Detect which cell encompasses the target text, then output its [x, y] center coordinate. 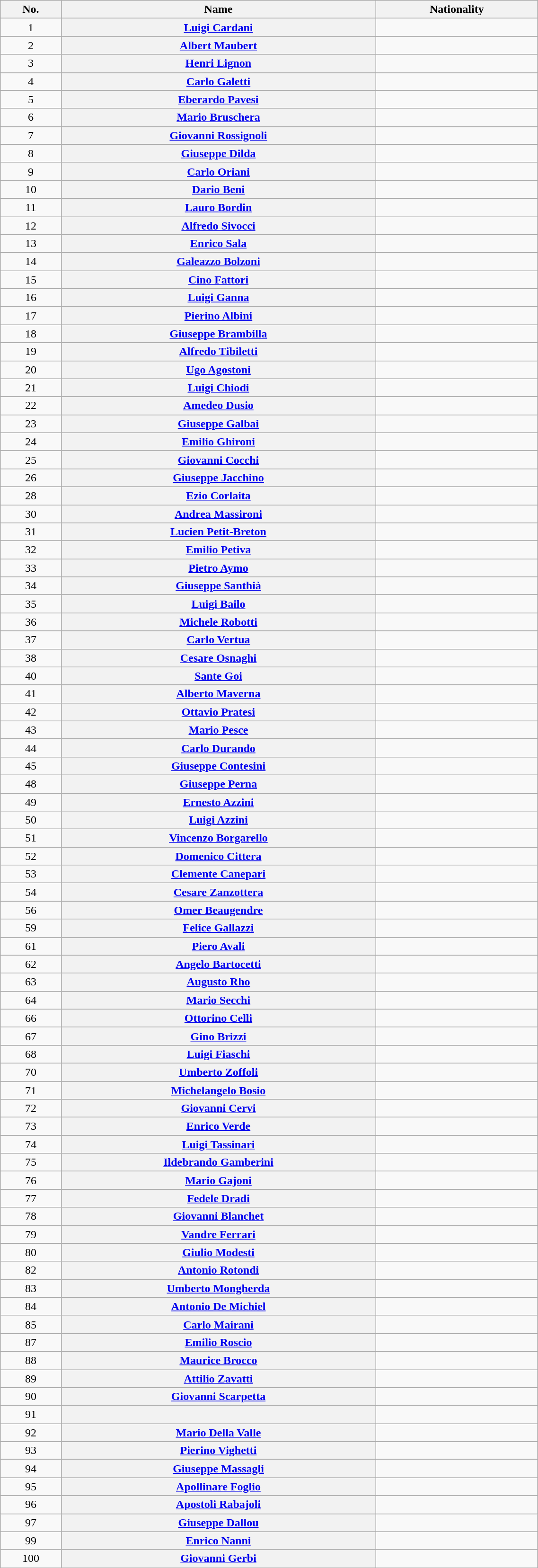
43 [31, 730]
Giuseppe Brambilla [219, 334]
Giuseppe Santhià [219, 586]
59 [31, 928]
61 [31, 946]
83 [31, 1288]
Enrico Sala [219, 244]
Luigi Azzini [219, 820]
88 [31, 1360]
17 [31, 316]
Giovanni Gerbi [219, 1559]
12 [31, 226]
Giuseppe Dallou [219, 1523]
34 [31, 586]
66 [31, 1018]
Mario Della Valle [219, 1433]
Giovanni Cocchi [219, 460]
Eberardo Pavesi [219, 99]
Michele Robotti [219, 622]
78 [31, 1216]
85 [31, 1324]
Nationality [457, 9]
Maurice Brocco [219, 1360]
37 [31, 640]
Omer Beaugendre [219, 910]
Vandre Ferrari [219, 1234]
Name [219, 9]
Carlo Mairani [219, 1324]
84 [31, 1306]
33 [31, 568]
Enrico Verde [219, 1126]
Gino Brizzi [219, 1036]
41 [31, 694]
Emilio Ghironi [219, 442]
Giuseppe Massagli [219, 1469]
51 [31, 838]
70 [31, 1072]
4 [31, 81]
64 [31, 1000]
Ezio Corlaita [219, 496]
82 [31, 1270]
Apostoli Rabajoli [219, 1505]
Pierino Albini [219, 316]
71 [31, 1090]
48 [31, 784]
20 [31, 370]
95 [31, 1487]
Carlo Galetti [219, 81]
Sante Goi [219, 676]
56 [31, 910]
45 [31, 766]
26 [31, 478]
Mario Secchi [219, 1000]
52 [31, 856]
63 [31, 982]
100 [31, 1559]
3 [31, 63]
Antonio Rotondi [219, 1270]
Augusto Rho [219, 982]
Giuseppe Contesini [219, 766]
90 [31, 1397]
97 [31, 1523]
Cesare Zanzottera [219, 892]
Giuseppe Jacchino [219, 478]
Andrea Massironi [219, 514]
Giovanni Scarpetta [219, 1397]
Carlo Vertua [219, 640]
Alfredo Tibiletti [219, 352]
28 [31, 496]
67 [31, 1036]
18 [31, 334]
Mario Bruschera [219, 117]
Piero Avali [219, 946]
Ottavio Pratesi [219, 712]
38 [31, 658]
Alfredo Sivocci [219, 226]
Enrico Nanni [219, 1541]
99 [31, 1541]
Luigi Fiaschi [219, 1054]
89 [31, 1379]
Luigi Ganna [219, 298]
68 [31, 1054]
Umberto Zoffoli [219, 1072]
Henri Lignon [219, 63]
Ildebrando Gamberini [219, 1162]
Pierino Vighetti [219, 1451]
36 [31, 622]
Antonio De Michiel [219, 1306]
Ernesto Azzini [219, 802]
25 [31, 460]
14 [31, 262]
Apollinare Foglio [219, 1487]
Cesare Osnaghi [219, 658]
Amedeo Dusio [219, 406]
80 [31, 1252]
Albert Maubert [219, 45]
11 [31, 207]
42 [31, 712]
16 [31, 298]
6 [31, 117]
73 [31, 1126]
Fedele Dradi [219, 1198]
50 [31, 820]
24 [31, 442]
74 [31, 1144]
75 [31, 1162]
Giuseppe Dilda [219, 153]
Pietro Aymo [219, 568]
19 [31, 352]
Carlo Oriani [219, 171]
Umberto Mongherda [219, 1288]
Giulio Modesti [219, 1252]
Luigi Cardani [219, 27]
13 [31, 244]
Luigi Bailo [219, 604]
22 [31, 406]
40 [31, 676]
77 [31, 1198]
93 [31, 1451]
No. [31, 9]
Felice Gallazzi [219, 928]
21 [31, 388]
Giuseppe Perna [219, 784]
Angelo Bartocetti [219, 964]
32 [31, 550]
Attilio Zavatti [219, 1379]
5 [31, 99]
Ugo Agostoni [219, 370]
Domenico Cittera [219, 856]
87 [31, 1342]
92 [31, 1433]
96 [31, 1505]
Giovanni Blanchet [219, 1216]
Michelangelo Bosio [219, 1090]
15 [31, 280]
76 [31, 1180]
49 [31, 802]
30 [31, 514]
79 [31, 1234]
9 [31, 171]
31 [31, 532]
35 [31, 604]
Alberto Maverna [219, 694]
7 [31, 135]
Vincenzo Borgarello [219, 838]
Ottorino Celli [219, 1018]
Emilio Roscio [219, 1342]
62 [31, 964]
Mario Pesce [219, 730]
1 [31, 27]
Cino Fattori [219, 280]
Giuseppe Galbai [219, 424]
94 [31, 1469]
54 [31, 892]
10 [31, 189]
Luigi Chiodi [219, 388]
72 [31, 1108]
Lucien Petit-Breton [219, 532]
8 [31, 153]
44 [31, 748]
53 [31, 874]
2 [31, 45]
Giovanni Rossignoli [219, 135]
23 [31, 424]
Carlo Durando [219, 748]
Clemente Canepari [219, 874]
Mario Gajoni [219, 1180]
91 [31, 1415]
Emilio Petiva [219, 550]
Galeazzo Bolzoni [219, 262]
Dario Beni [219, 189]
Giovanni Cervi [219, 1108]
Lauro Bordin [219, 207]
Luigi Tassinari [219, 1144]
